Provide the [x, y] coordinate of the cell's center where the given text is located.  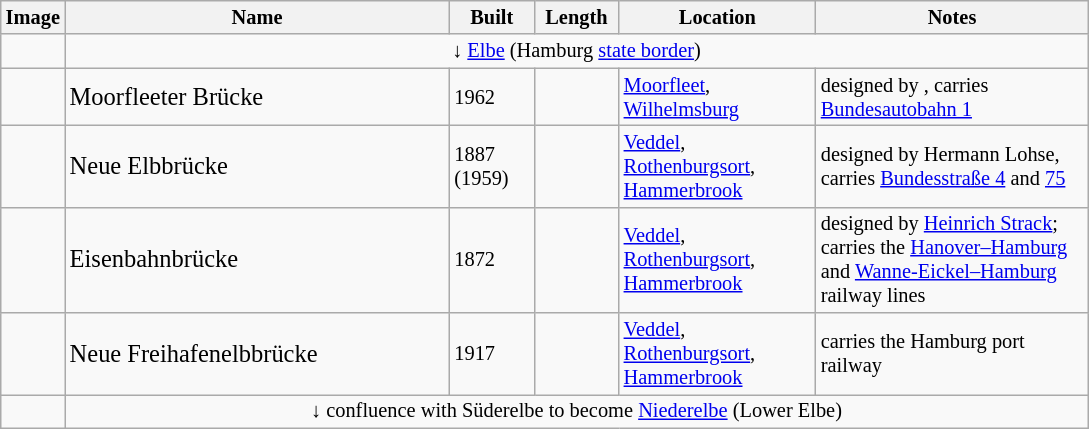
designed by Hermann Lohse, carries Bundesstraße 4 and 75 [952, 166]
1962 [492, 97]
Location [718, 17]
Neue Freihafenelbbrücke [258, 354]
Built [492, 17]
designed by , carries Bundesautobahn 1 [952, 97]
↓ Elbe (Hamburg state border) [576, 51]
Name [258, 17]
1917 [492, 354]
Image [33, 17]
Neue Elbbrücke [258, 166]
Moorfleet, Wilhelmsburg [718, 97]
designed by Heinrich Strack; carries the Hanover–Hamburg and Wanne-Eickel–Hamburg railway lines [952, 260]
Notes [952, 17]
Length [576, 17]
Eisenbahnbrücke [258, 260]
1887 (1959) [492, 166]
↓ confluence with Süderelbe to become Niederelbe (Lower Elbe) [576, 411]
carries the Hamburg port railway [952, 354]
Moorfleeter Brücke [258, 97]
1872 [492, 260]
